Return (x, y) of the center of cell containing provided text 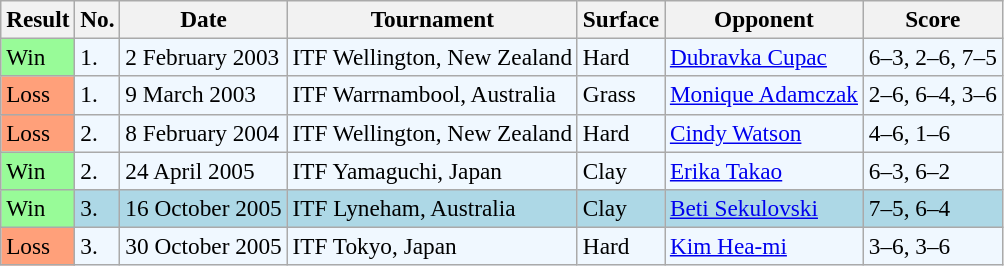
7–5, 6–4 (932, 208)
Date (204, 19)
Opponent (764, 19)
30 October 2005 (204, 246)
No. (98, 19)
Dubravka Cupac (764, 57)
6–3, 2–6, 7–5 (932, 57)
Surface (620, 19)
9 March 2003 (204, 95)
3–6, 3–6 (932, 246)
8 February 2004 (204, 133)
6–3, 6–2 (932, 170)
ITF Lyneham, Australia (432, 208)
16 October 2005 (204, 208)
Beti Sekulovski (764, 208)
Result (38, 19)
Tournament (432, 19)
Monique Adamczak (764, 95)
4–6, 1–6 (932, 133)
24 April 2005 (204, 170)
ITF Yamaguchi, Japan (432, 170)
2 February 2003 (204, 57)
Cindy Watson (764, 133)
ITF Warrnambool, Australia (432, 95)
Score (932, 19)
ITF Tokyo, Japan (432, 246)
Erika Takao (764, 170)
Kim Hea-mi (764, 246)
Grass (620, 95)
2–6, 6–4, 3–6 (932, 95)
